Return the [X, Y] coordinate for the center point of the cell that contains the specified text.  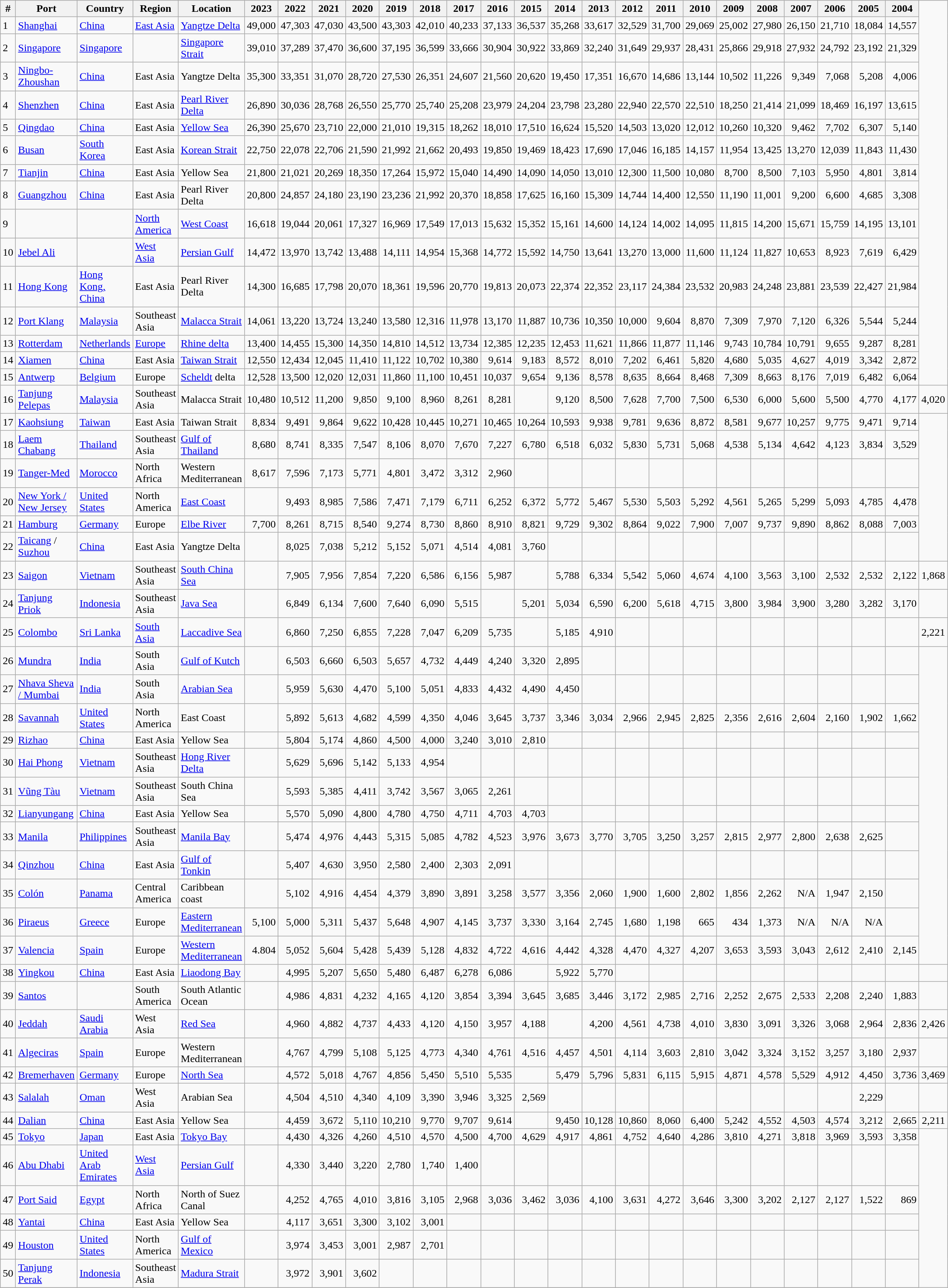
10,502 [734, 76]
5,544 [868, 320]
12,020 [329, 377]
4,046 [464, 717]
Tanjung Perak [46, 1273]
5,950 [835, 172]
13,240 [362, 320]
4,326 [329, 1137]
2,780 [397, 1165]
21,021 [295, 172]
Tanger-Med [46, 473]
2,262 [767, 893]
Thailand [105, 445]
11,860 [397, 377]
3,282 [868, 603]
43 [8, 1097]
6,660 [329, 660]
2,960 [497, 473]
5,593 [295, 792]
13,734 [464, 344]
4,912 [835, 1075]
6,200 [632, 603]
5,102 [295, 893]
3,673 [565, 836]
7,227 [497, 445]
4,917 [565, 1137]
5,529 [801, 1075]
4,630 [329, 865]
2015 [531, 9]
5,542 [632, 575]
29 [8, 740]
4,177 [902, 399]
19,315 [430, 127]
4,516 [531, 1052]
4,976 [329, 836]
6,487 [430, 973]
7,038 [329, 546]
4,785 [868, 502]
12,434 [295, 360]
4,117 [295, 1222]
12,039 [835, 150]
4,020 [933, 399]
Shanghai [46, 25]
2,356 [734, 717]
5,242 [734, 1120]
2004 [902, 9]
2,612 [835, 950]
3,091 [767, 1024]
8,578 [599, 377]
10,257 [801, 422]
13 [8, 344]
Caribbean coast [212, 893]
Taicang / Suzhou [46, 546]
6,086 [497, 973]
16,197 [868, 105]
11,887 [531, 320]
7,103 [801, 172]
11,600 [699, 252]
5,437 [362, 922]
2,872 [902, 360]
22,706 [329, 150]
3,742 [397, 792]
8,960 [430, 399]
10,000 [632, 320]
32,240 [599, 48]
20,370 [464, 195]
7,628 [632, 399]
Scheldt delta [212, 377]
19,850 [497, 150]
Red Sea [212, 1024]
49 [8, 1245]
Port Said [46, 1200]
5,648 [397, 922]
Gulf of Mexico [212, 1245]
4,145 [464, 922]
9,677 [767, 422]
4,272 [666, 1200]
3,646 [699, 1200]
5,796 [599, 1075]
23,881 [801, 286]
10,037 [497, 377]
16,185 [666, 150]
Yingkou [46, 973]
5,128 [430, 950]
Busan [46, 150]
3,818 [801, 1137]
24,248 [767, 286]
14,772 [497, 252]
Vũng Tàu [46, 792]
2,964 [868, 1024]
8,985 [329, 502]
Madura Strait [212, 1273]
11,866 [632, 344]
3,602 [362, 1273]
36,599 [430, 48]
4,150 [464, 1024]
11,200 [329, 399]
4,240 [497, 660]
11,827 [767, 252]
13,010 [599, 172]
4,019 [835, 360]
21,710 [835, 25]
7,596 [295, 473]
33,666 [464, 48]
4,773 [430, 1052]
8,923 [835, 252]
21 [8, 524]
Laccadive Sea [212, 632]
39 [8, 996]
Eastern Mediterranean [212, 922]
4,685 [868, 195]
5,503 [666, 502]
1,868 [933, 575]
11,430 [902, 150]
17,510 [531, 127]
2009 [734, 9]
12,300 [632, 172]
16,624 [565, 127]
6,134 [329, 603]
4,260 [362, 1137]
4,006 [902, 76]
Port [46, 9]
Hai Phong [46, 763]
2011 [666, 9]
2012 [632, 9]
14,400 [666, 195]
37,195 [397, 48]
29,069 [699, 25]
38 [8, 973]
1,740 [430, 1165]
9,349 [801, 76]
3,810 [734, 1137]
5,500 [835, 399]
4,910 [599, 632]
20,269 [329, 172]
3,577 [531, 893]
2,426 [933, 1024]
13,000 [666, 252]
24,792 [835, 48]
Manila [46, 836]
13,742 [329, 252]
Colón [46, 893]
2,987 [397, 1245]
40 [8, 1024]
8,680 [262, 445]
9,864 [329, 422]
28,720 [362, 76]
Tokyo Bay [212, 1137]
11,500 [666, 172]
15,759 [835, 223]
21,590 [362, 150]
32 [8, 814]
22,940 [632, 105]
3,202 [767, 1200]
14,600 [599, 223]
18,858 [497, 195]
3,356 [565, 893]
Dalian [46, 1120]
14,157 [699, 150]
Rizhao [46, 740]
5,696 [329, 763]
3,280 [835, 603]
South Korea [105, 150]
9,022 [666, 524]
3,394 [497, 996]
3,891 [464, 893]
Country [105, 9]
Belgium [105, 377]
27,980 [767, 25]
United Arab Emirates [105, 1165]
8,581 [734, 422]
5,535 [497, 1075]
22,510 [699, 105]
Central America [155, 893]
Hamburg [46, 524]
5,657 [397, 660]
5,530 [632, 502]
43,303 [397, 25]
28,768 [329, 105]
North Sea [212, 1075]
8,617 [262, 473]
5,051 [430, 689]
24,180 [329, 195]
14,002 [666, 223]
4,449 [464, 660]
8,741 [295, 445]
3,068 [835, 1024]
4,782 [464, 836]
5,385 [329, 792]
3,760 [531, 546]
5,208 [868, 76]
4,750 [430, 814]
9,471 [868, 422]
4.804 [262, 950]
19,450 [565, 76]
Liaodong Bay [212, 973]
7,007 [734, 524]
20,493 [464, 150]
21,414 [767, 105]
2016 [497, 9]
12,528 [262, 377]
26,351 [430, 76]
5,922 [565, 973]
1,680 [632, 922]
19,596 [430, 286]
3,312 [464, 473]
5,244 [902, 320]
8,663 [767, 377]
3,034 [599, 717]
33 [8, 836]
25 [8, 632]
14,095 [699, 223]
3,240 [464, 740]
2,122 [902, 575]
5,510 [464, 1075]
6,600 [835, 195]
4,765 [329, 1200]
5,299 [801, 502]
17 [8, 422]
6,518 [565, 445]
Qinzhou [46, 865]
4,799 [329, 1052]
Kaohsiung [46, 422]
4,286 [699, 1137]
2,895 [565, 660]
13,425 [767, 150]
11,100 [430, 377]
2005 [868, 9]
2,604 [801, 717]
2017 [464, 9]
5,407 [295, 865]
3,950 [362, 865]
10 [8, 252]
22,570 [666, 105]
33,617 [599, 25]
4,411 [362, 792]
5,035 [767, 360]
4,861 [599, 1137]
5,311 [329, 922]
16,618 [262, 223]
26,890 [262, 105]
9,737 [767, 524]
19,044 [295, 223]
8,540 [362, 524]
7,179 [430, 502]
1,662 [902, 717]
3,603 [666, 1052]
5,731 [666, 445]
5,613 [329, 717]
4,327 [666, 950]
3,685 [565, 996]
12,385 [497, 344]
5,071 [430, 546]
8,730 [430, 524]
10,653 [801, 252]
10,702 [430, 360]
26,150 [801, 25]
Abu Dhabi [46, 1165]
9,890 [801, 524]
6,590 [599, 603]
4,682 [362, 717]
17,351 [599, 76]
31 [8, 792]
3,330 [531, 922]
Philippines [105, 836]
7,905 [295, 575]
33,869 [565, 48]
10,350 [599, 320]
8,176 [801, 377]
3,220 [362, 1165]
4,200 [599, 1024]
7,220 [397, 575]
8,060 [666, 1120]
2,533 [801, 996]
1,902 [868, 717]
11,226 [767, 76]
3,651 [329, 1222]
5,831 [632, 1075]
14,512 [430, 344]
18,350 [362, 172]
5,480 [397, 973]
35,300 [262, 76]
4,800 [362, 814]
16,160 [565, 195]
22,427 [868, 286]
Hong Kong, China [105, 286]
9,462 [801, 127]
5,315 [397, 836]
Shenzhen [46, 105]
11,122 [397, 360]
26 [8, 660]
30,036 [295, 105]
5,820 [699, 360]
Colombo [46, 632]
Java Sea [212, 603]
14,686 [666, 76]
2,616 [767, 717]
16 [8, 399]
34 [8, 865]
2,240 [868, 996]
4,780 [397, 814]
14,750 [565, 252]
46 [8, 1165]
27,932 [801, 48]
10,210 [397, 1120]
22,352 [599, 286]
434 [734, 922]
10,080 [699, 172]
South America [155, 996]
9,136 [565, 377]
13,970 [295, 252]
Rhine delta [212, 344]
Lianyungang [46, 814]
4,642 [801, 445]
2,580 [397, 865]
4,081 [497, 546]
3,946 [464, 1097]
2,836 [902, 1024]
3,631 [632, 1200]
31,700 [666, 25]
15,352 [531, 223]
8,821 [531, 524]
2021 [329, 9]
10,480 [262, 399]
10,380 [464, 360]
15,632 [497, 223]
3,043 [801, 950]
Port Klang [46, 320]
14,350 [362, 344]
2,716 [699, 996]
5,630 [329, 689]
3,320 [531, 660]
South Atlantic Ocean [212, 996]
1 [8, 25]
3,972 [295, 1273]
Antwerp [46, 377]
5,515 [464, 603]
2008 [767, 9]
Sri Lanka [105, 632]
5,915 [699, 1075]
2 [8, 48]
9,636 [666, 422]
3,529 [902, 445]
3 [8, 76]
6,156 [464, 575]
23,192 [868, 48]
9,287 [868, 344]
4,271 [767, 1137]
4,454 [362, 893]
2,211 [933, 1120]
32,529 [632, 25]
5,650 [362, 973]
3,065 [464, 792]
5,600 [801, 399]
4,732 [430, 660]
5,110 [362, 1120]
4,627 [801, 360]
13,615 [902, 105]
5,060 [666, 575]
Egypt [105, 1200]
7,586 [362, 502]
4,954 [430, 763]
6,429 [902, 252]
3,469 [933, 1075]
2006 [835, 9]
1,373 [767, 922]
5,108 [362, 1052]
4,514 [464, 546]
14,050 [565, 172]
29,937 [666, 48]
Korean Strait [212, 150]
44 [8, 1120]
2,977 [767, 836]
35,268 [565, 25]
42 [8, 1075]
4,572 [295, 1075]
3,164 [565, 922]
5,093 [835, 502]
11 [8, 286]
13,144 [699, 76]
47,030 [329, 25]
4,737 [362, 1024]
1,947 [835, 893]
2,966 [632, 717]
11,978 [464, 320]
3,890 [430, 893]
9,938 [599, 422]
12,031 [362, 377]
9,274 [397, 524]
2,665 [902, 1120]
5,735 [497, 632]
9,781 [632, 422]
11,190 [734, 195]
4,442 [565, 950]
29,918 [767, 48]
7,019 [835, 377]
4,490 [531, 689]
11,410 [362, 360]
13,020 [666, 127]
25,866 [734, 48]
Manila Bay [212, 836]
4,871 [734, 1075]
5 [8, 127]
3,325 [497, 1097]
11,621 [599, 344]
9,493 [295, 502]
49,000 [262, 25]
3,172 [632, 996]
4,330 [295, 1165]
1,856 [734, 893]
20,770 [464, 286]
3,342 [868, 360]
15 [8, 377]
22,374 [565, 286]
5,450 [430, 1075]
4,629 [531, 1137]
1,198 [666, 922]
5,788 [565, 575]
5,185 [565, 632]
4,443 [362, 836]
18,361 [397, 286]
30,922 [531, 48]
2019 [397, 9]
24,607 [464, 76]
20,620 [531, 76]
2022 [295, 9]
10,320 [767, 127]
8,088 [868, 524]
17,798 [329, 286]
5,068 [699, 445]
8 [8, 195]
Algeciras [46, 1052]
5,439 [397, 950]
5,771 [362, 473]
18,262 [464, 127]
12 [8, 320]
10,428 [397, 422]
Jeddah [46, 1024]
5,770 [599, 973]
1,883 [902, 996]
14,472 [262, 252]
6,849 [295, 603]
Rotterdam [46, 344]
1,400 [464, 1165]
2,815 [734, 836]
24,204 [531, 105]
3,358 [902, 1137]
7,670 [464, 445]
Nhava Sheva / Mumbai [46, 689]
4,860 [362, 740]
14,744 [632, 195]
11,815 [734, 223]
11,001 [767, 195]
5,987 [497, 575]
4,832 [464, 950]
11,954 [734, 150]
5,201 [531, 603]
26,550 [362, 105]
21,010 [397, 127]
8,862 [835, 524]
3,326 [801, 1024]
27,530 [397, 76]
23,979 [497, 105]
50 [8, 1273]
17,625 [531, 195]
19,813 [497, 286]
9,775 [835, 422]
2,937 [902, 1052]
15,671 [801, 223]
6,115 [666, 1075]
4,711 [464, 814]
2018 [430, 9]
15,309 [599, 195]
4,504 [295, 1097]
8,872 [699, 422]
45 [8, 1137]
4,738 [666, 1024]
17,013 [464, 223]
9,183 [531, 360]
665 [699, 922]
Valencia [46, 950]
3,901 [329, 1273]
14,490 [497, 172]
22,750 [262, 150]
3,010 [497, 740]
9,655 [835, 344]
30 [8, 763]
Japan [105, 1137]
14,557 [902, 25]
13,580 [397, 320]
3,105 [430, 1200]
3,324 [767, 1052]
5,772 [565, 502]
5,212 [362, 546]
5,133 [397, 763]
1,522 [868, 1200]
2,800 [801, 836]
4,432 [497, 689]
5,034 [565, 603]
5,018 [329, 1075]
2007 [801, 9]
7,640 [397, 603]
4,109 [397, 1097]
6,307 [868, 127]
4,715 [699, 603]
9,622 [362, 422]
14,124 [632, 223]
7,619 [868, 252]
14,090 [531, 172]
2,261 [497, 792]
31,649 [632, 48]
5,134 [767, 445]
5,207 [329, 973]
Guangzhou [46, 195]
4,501 [599, 1052]
10,465 [497, 422]
4,578 [767, 1075]
3,250 [666, 836]
3,446 [599, 996]
21,800 [262, 172]
6,860 [295, 632]
6,372 [531, 502]
5,125 [397, 1052]
5,570 [295, 814]
18 [8, 445]
14,954 [430, 252]
2,745 [599, 922]
4,328 [599, 950]
2,638 [835, 836]
20,070 [362, 286]
4,478 [902, 502]
14,300 [262, 286]
17,690 [599, 150]
15,520 [599, 127]
36,537 [531, 25]
7,471 [397, 502]
14,455 [295, 344]
42,010 [430, 25]
48 [8, 1222]
Tianjin [46, 172]
North of Suez Canal [212, 1200]
7,956 [329, 575]
4,503 [801, 1120]
Tanjung Priok [46, 603]
16,969 [397, 223]
17,327 [362, 223]
4,882 [329, 1024]
7,068 [835, 76]
New York / New Jersey [46, 502]
24,384 [666, 286]
10,736 [565, 320]
4,523 [497, 836]
20,073 [531, 286]
3,969 [835, 1137]
2020 [362, 9]
3,563 [767, 575]
# [8, 9]
15,161 [565, 223]
2,569 [531, 1097]
6,780 [531, 445]
2,091 [497, 865]
6,482 [868, 377]
9,491 [295, 422]
3,170 [902, 603]
10,593 [565, 422]
7,600 [362, 603]
3,957 [497, 1024]
35 [8, 893]
3,653 [734, 950]
37,470 [329, 48]
4,114 [632, 1052]
4,433 [397, 1024]
22 [8, 546]
9,100 [397, 399]
5,830 [632, 445]
8,870 [699, 320]
5,292 [699, 502]
5,467 [599, 502]
Yantai [46, 1222]
20,983 [734, 286]
5,142 [362, 763]
18,084 [868, 25]
2,150 [868, 893]
Elbe River [212, 524]
2,160 [835, 717]
3,390 [430, 1097]
9,654 [531, 377]
7,228 [397, 632]
6,530 [734, 399]
7,854 [362, 575]
13,170 [497, 320]
5,959 [295, 689]
18,010 [497, 127]
5,629 [295, 763]
23,532 [699, 286]
10,445 [430, 422]
Qingdao [46, 127]
47,303 [295, 25]
Panama [105, 893]
Jebel Ali [46, 252]
17,264 [397, 172]
2,303 [464, 865]
Ningbo-Zhoushan [46, 76]
4,680 [734, 360]
Saudi Arabia [105, 1024]
Netherlands [105, 344]
Houston [46, 1245]
9,714 [902, 422]
8,635 [632, 377]
5,085 [430, 836]
9,743 [734, 344]
2,208 [835, 996]
4,831 [329, 996]
18,469 [835, 105]
3,800 [734, 603]
2,060 [599, 893]
20,800 [262, 195]
9,770 [430, 1120]
Gulf of Thailand [212, 445]
6,064 [902, 377]
6 [8, 150]
4,986 [295, 996]
4,640 [666, 1137]
13,500 [295, 377]
10,264 [531, 422]
Salalah [46, 1097]
11,124 [734, 252]
3,816 [397, 1200]
2,145 [902, 950]
4,000 [430, 740]
12,235 [531, 344]
4,599 [397, 717]
3,472 [430, 473]
9 [8, 223]
5,618 [666, 603]
Savannah [46, 717]
3,770 [599, 836]
4,833 [464, 689]
3,814 [902, 172]
Taiwan [105, 422]
21,329 [902, 48]
Gulf of Tonkin [212, 865]
6,461 [666, 360]
13,400 [262, 344]
3,830 [734, 1024]
1,900 [632, 893]
2010 [699, 9]
14,111 [397, 252]
2013 [599, 9]
2,675 [767, 996]
Bremerhaven [46, 1075]
13,220 [295, 320]
16,670 [632, 76]
2023 [262, 9]
2,802 [699, 893]
2,410 [868, 950]
8,335 [329, 445]
28 [8, 717]
30,904 [497, 48]
10,260 [734, 127]
2,968 [464, 1200]
3,100 [801, 575]
6,326 [835, 320]
4,722 [497, 950]
2,701 [430, 1245]
3,705 [632, 836]
8,864 [632, 524]
15,592 [531, 252]
14,503 [632, 127]
6,000 [767, 399]
Xiamen [46, 360]
8,468 [699, 377]
3,672 [329, 1120]
39,010 [262, 48]
23,280 [599, 105]
37 [8, 950]
3,102 [397, 1222]
3,180 [868, 1052]
8,025 [295, 546]
3,984 [767, 603]
5,474 [295, 836]
7,500 [699, 399]
3,462 [531, 1200]
41 [8, 1052]
23 [8, 575]
4,674 [699, 575]
Singapore Strait [212, 48]
Greece [105, 922]
9,450 [565, 1120]
7,547 [362, 445]
7,900 [699, 524]
3,976 [531, 836]
37,133 [497, 25]
Oman [105, 1097]
12,012 [699, 127]
23,798 [565, 105]
36,600 [362, 48]
5,152 [397, 546]
9,200 [801, 195]
3,346 [565, 717]
21,560 [497, 76]
26,390 [262, 127]
6,209 [464, 632]
13,724 [329, 320]
4,459 [295, 1120]
17,046 [632, 150]
2,221 [933, 632]
3,212 [868, 1120]
West Coast [212, 223]
6,252 [497, 502]
7,003 [902, 524]
7,702 [835, 127]
43,500 [362, 25]
14,810 [397, 344]
12,316 [430, 320]
4,574 [835, 1120]
23,236 [397, 195]
4,188 [531, 1024]
40,233 [464, 25]
4,430 [295, 1137]
4,616 [531, 950]
2014 [565, 9]
25,002 [734, 25]
7,173 [329, 473]
3,974 [295, 1245]
15,300 [329, 344]
18,250 [734, 105]
5,052 [295, 950]
Santos [46, 996]
8,010 [599, 360]
17,549 [430, 223]
4,700 [497, 1137]
5,140 [902, 127]
7,120 [801, 320]
15,972 [430, 172]
5,174 [329, 740]
4,252 [295, 1200]
10,128 [599, 1120]
20,061 [329, 223]
6,334 [599, 575]
23,190 [362, 195]
8,572 [565, 360]
24 [8, 603]
5,090 [329, 814]
21,984 [902, 286]
36 [8, 922]
25,670 [295, 127]
Tokyo [46, 1137]
5,892 [295, 717]
Region [155, 9]
23,710 [329, 127]
8,106 [397, 445]
15,040 [464, 172]
22,000 [362, 127]
5,000 [295, 922]
Tanjung Pelepas [46, 399]
3,453 [329, 1245]
3,834 [868, 445]
4,960 [295, 1024]
2,825 [699, 717]
2,985 [666, 996]
10,860 [632, 1120]
6,400 [699, 1120]
3,308 [902, 195]
4,232 [362, 996]
9,729 [565, 524]
13,101 [902, 223]
5,804 [295, 740]
Laem Chabang [46, 445]
2,400 [430, 865]
6,586 [430, 575]
Hong River Delta [212, 763]
37,289 [295, 48]
4,165 [397, 996]
21,099 [801, 105]
9,604 [666, 320]
11,146 [699, 344]
4,916 [329, 893]
6,711 [464, 502]
4,538 [734, 445]
33,351 [295, 76]
12,453 [565, 344]
4,752 [632, 1137]
4,379 [397, 893]
Morocco [105, 473]
10,784 [767, 344]
5,265 [767, 502]
4,761 [497, 1052]
5,479 [565, 1075]
28,431 [699, 48]
21,662 [430, 150]
23,539 [835, 286]
4,457 [565, 1052]
8,834 [262, 422]
6,278 [464, 973]
Piraeus [46, 922]
7,970 [767, 320]
18,423 [565, 150]
20 [8, 502]
14,195 [868, 223]
4,907 [430, 922]
8,070 [430, 445]
5,428 [362, 950]
Hong Kong [46, 286]
27 [8, 689]
2,625 [868, 836]
6,032 [599, 445]
3,042 [734, 1052]
Location [212, 9]
8,860 [464, 524]
7,202 [632, 360]
4,995 [295, 973]
Gulf of Kutch [212, 660]
Mundra [46, 660]
4,770 [868, 399]
4,350 [430, 717]
5,604 [329, 950]
3,736 [902, 1075]
4,123 [835, 445]
6,855 [362, 632]
14,061 [262, 320]
4,207 [699, 950]
10,791 [801, 344]
14,200 [767, 223]
10,271 [464, 422]
25,770 [397, 105]
13,641 [599, 252]
23,117 [632, 286]
3,440 [329, 1165]
4,552 [767, 1120]
25,740 [430, 105]
8,700 [734, 172]
14 [8, 360]
11,877 [666, 344]
8,715 [329, 524]
3,258 [497, 893]
25,208 [464, 105]
4 [8, 105]
15,368 [464, 252]
2,252 [734, 996]
4,856 [397, 1075]
47 [8, 1200]
8,664 [666, 377]
3,567 [430, 792]
3,854 [464, 996]
10,451 [464, 377]
7 [8, 172]
3,900 [801, 603]
22,078 [295, 150]
9,707 [464, 1120]
9,120 [565, 399]
1,600 [666, 893]
19 [8, 473]
19,469 [531, 150]
2,945 [666, 717]
9,850 [362, 399]
8,910 [497, 524]
13,488 [362, 252]
3,152 [801, 1052]
16,685 [295, 286]
2,229 [868, 1097]
24,857 [295, 195]
10,512 [295, 399]
4,570 [430, 1137]
7,250 [329, 632]
6,090 [430, 603]
11,843 [868, 150]
7,047 [430, 632]
12,045 [329, 360]
31,070 [329, 76]
9,302 [599, 524]
869 [902, 1200]
Saigon [46, 575]
